Return (X, Y) of the center of cell containing provided text 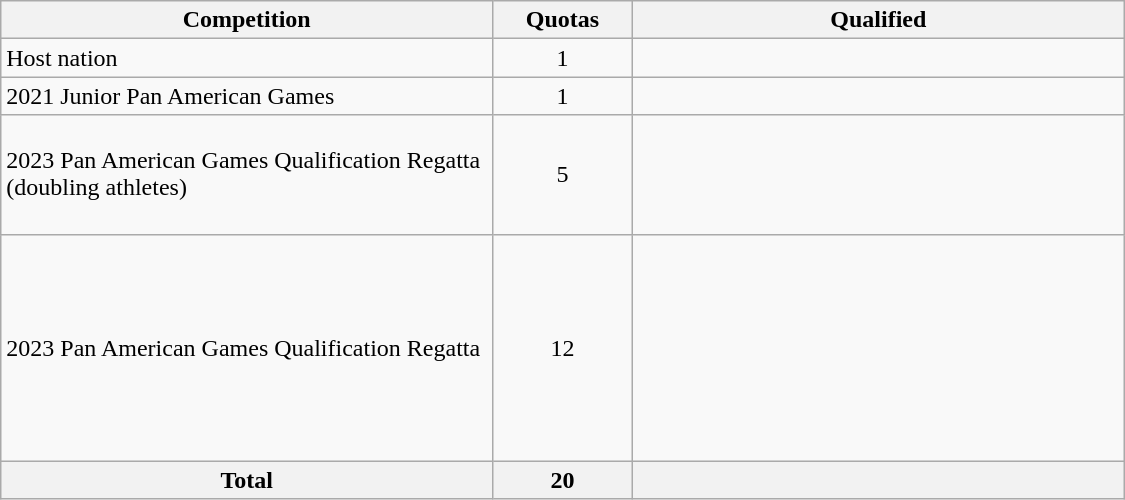
Host nation (247, 58)
Competition (247, 20)
2023 Pan American Games Qualification Regatta (doubling athletes) (247, 174)
20 (563, 480)
Total (247, 480)
2021 Junior Pan American Games (247, 96)
2023 Pan American Games Qualification Regatta (247, 348)
Qualified (878, 20)
5 (563, 174)
Quotas (563, 20)
12 (563, 348)
